Identify which cell holds the provided text, then report its [X, Y] central coordinate. 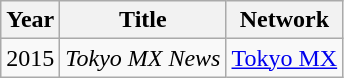
Network [284, 20]
Title [143, 20]
Year [30, 20]
Tokyo MX [284, 58]
2015 [30, 58]
Tokyo MX News [143, 58]
